From the cell containing the given text, extract its center point as [x, y] coordinate. 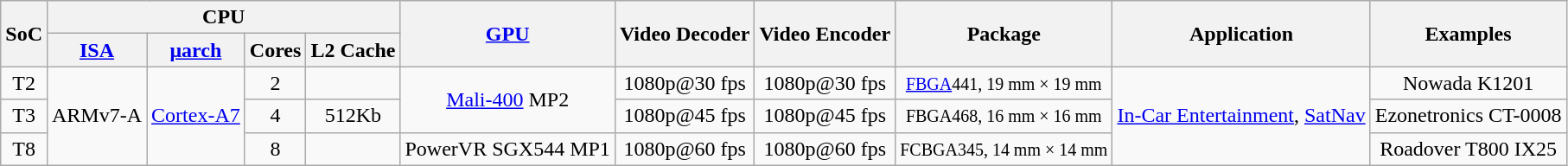
Cores [275, 50]
CPU [223, 17]
ISA [97, 50]
PowerVR SGX544 MP1 [507, 149]
8 [275, 149]
Package [1004, 34]
Video Decoder [685, 34]
FCBGA345, 14 mm × 14 mm [1004, 149]
2 [275, 83]
ARMv7-A [97, 116]
T3 [24, 116]
Ezonetronics CT-0008 [1468, 116]
μarch [196, 50]
4 [275, 116]
FBGA441, 19 mm × 19 mm [1004, 83]
FBGA468, 16 mm × 16 mm [1004, 116]
L2 Cache [353, 50]
T2 [24, 83]
T8 [24, 149]
Mali-400 MP2 [507, 99]
512Kb [353, 116]
SoC [24, 34]
Application [1241, 34]
GPU [507, 34]
Video Encoder [825, 34]
Cortex-A7 [196, 116]
Nowada K1201 [1468, 83]
Examples [1468, 34]
Roadover T800 IX25 [1468, 149]
In-Car Entertainment, SatNav [1241, 116]
